For the text-containing cell, return its midpoint in (x, y) coordinate format. 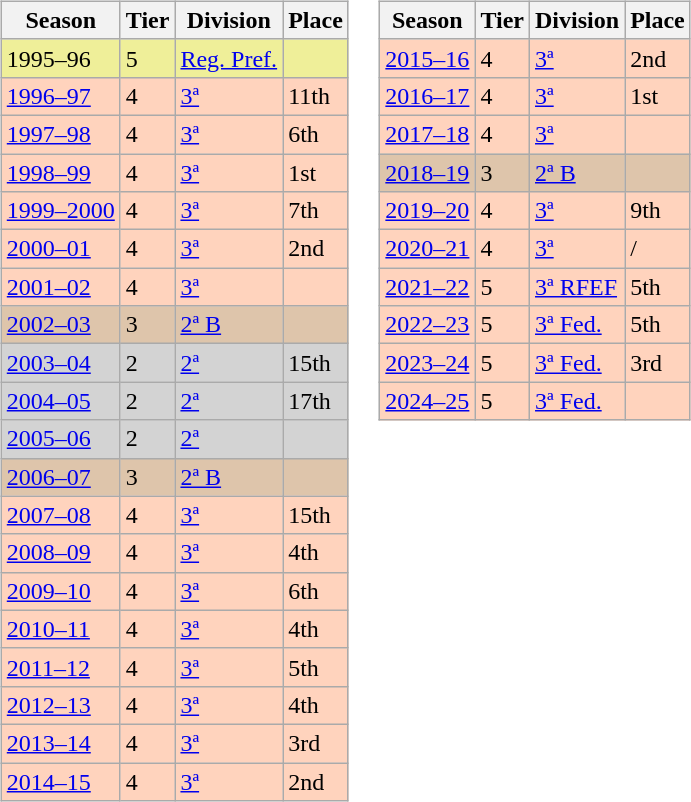
11th (316, 96)
2021–22 (428, 287)
2012–13 (60, 705)
/ (658, 249)
2004–05 (60, 401)
9th (658, 211)
2005–06 (60, 439)
7th (316, 211)
17th (316, 401)
1996–97 (60, 96)
1998–99 (60, 173)
2016–17 (428, 96)
2017–18 (428, 134)
2006–07 (60, 477)
2020–21 (428, 249)
2003–04 (60, 363)
2019–20 (428, 211)
1999–2000 (60, 211)
2018–19 (428, 173)
Reg. Pref. (229, 58)
2023–24 (428, 363)
2013–14 (60, 743)
2015–16 (428, 58)
2007–08 (60, 515)
2008–09 (60, 553)
2024–25 (428, 401)
2001–02 (60, 287)
2014–15 (60, 781)
1997–98 (60, 134)
2011–12 (60, 667)
3ª RFEF (578, 287)
2010–11 (60, 629)
2002–03 (60, 325)
2000–01 (60, 249)
2009–10 (60, 591)
2022–23 (428, 325)
1995–96 (60, 58)
